Extract the [x, y] coordinate from the center of the cell holding the provided text.  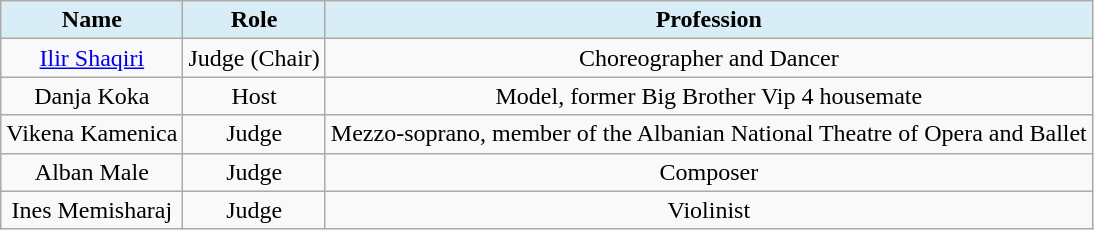
Host [254, 96]
Danja Koka [92, 96]
Choreographer and Dancer [708, 58]
Mezzo-soprano, member of the Albanian National Theatre of Opera and Ballet [708, 134]
Profession [708, 20]
Vikena Kamenica [92, 134]
Name [92, 20]
Role [254, 20]
Model, former Big Brother Vip 4 housemate [708, 96]
Judge (Chair) [254, 58]
Composer [708, 172]
Alban Male [92, 172]
Violinist [708, 210]
Ilir Shaqiri [92, 58]
Ines Memisharaj [92, 210]
